For the text-containing cell, return its midpoint in [X, Y] coordinate format. 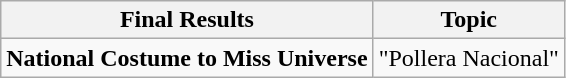
"Pollera Nacional" [468, 58]
Topic [468, 20]
Final Results [187, 20]
National Costume to Miss Universe [187, 58]
